Identify which cell holds the provided text, then report its [X, Y] central coordinate. 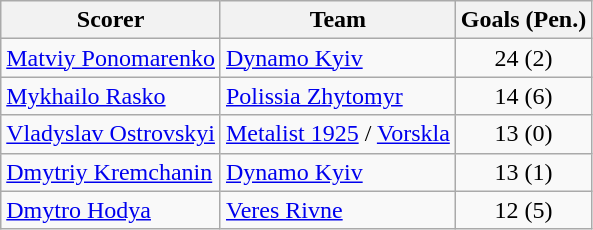
Scorer [111, 20]
Metalist 1925 / Vorskla [338, 134]
Goals (Pen.) [523, 20]
Vladyslav Ostrovskyi [111, 134]
13 (1) [523, 172]
14 (6) [523, 96]
Veres Rivne [338, 210]
24 (2) [523, 58]
Team [338, 20]
13 (0) [523, 134]
Mykhailo Rasko [111, 96]
12 (5) [523, 210]
Dmytriy Kremchanin [111, 172]
Dmytro Hodya [111, 210]
Polissia Zhytomyr [338, 96]
Matviy Ponomarenko [111, 58]
